Pinpoint the cell where the given text exists, returning its [x, y] midpoint coordinate. 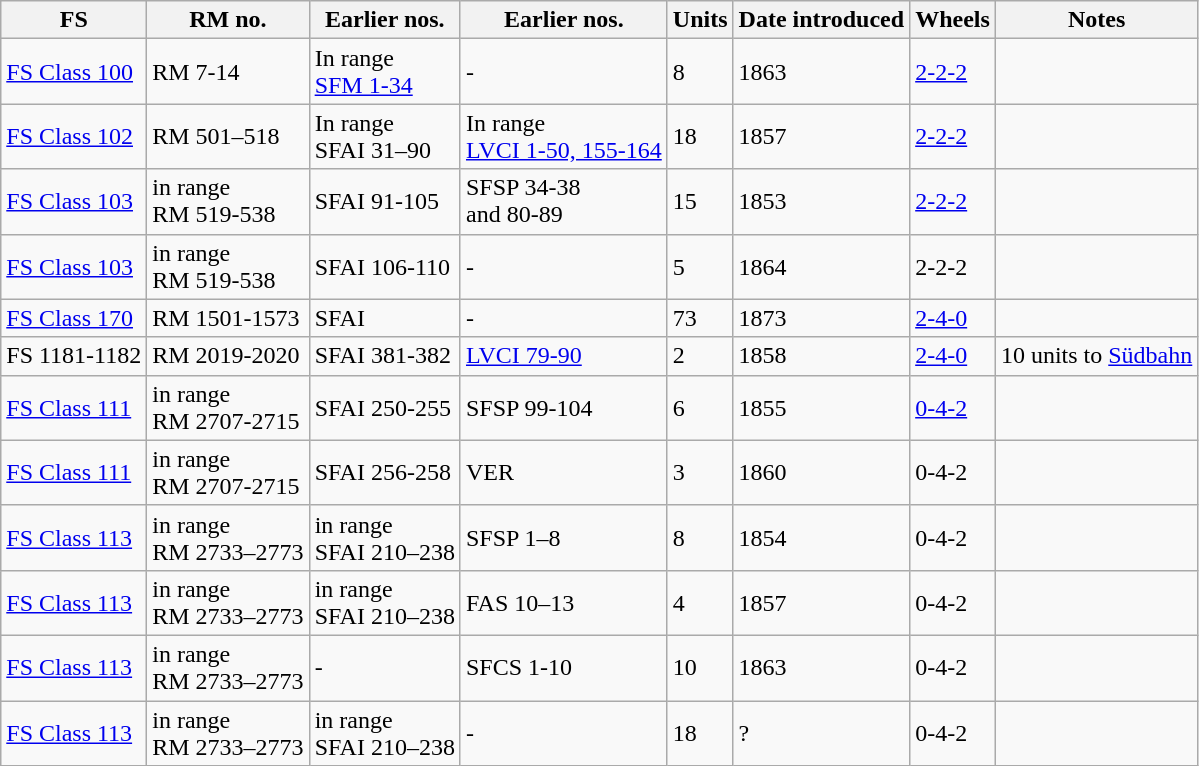
FS [74, 20]
4 [700, 602]
6 [700, 408]
RM 501–518 [228, 136]
SFAI 381-382 [384, 356]
SFCS 1-10 [564, 668]
In rangeSFAI 31–90 [384, 136]
RM no. [228, 20]
1858 [822, 356]
SFSP 34-38and 80-89 [564, 202]
5 [700, 266]
SFAI [384, 318]
SFAI 91-105 [384, 202]
SFAI 256-258 [384, 472]
In rangeSFM 1-34 [384, 72]
RM 7-14 [228, 72]
VER [564, 472]
FS Class 170 [74, 318]
73 [700, 318]
In rangeLVCI 1-50, 155-164 [564, 136]
15 [700, 202]
Notes [1096, 20]
1864 [822, 266]
1853 [822, 202]
Wheels [953, 20]
1854 [822, 538]
1855 [822, 408]
Date introduced [822, 20]
RM 2019-2020 [228, 356]
FS 1181-1182 [74, 356]
FS Class 102 [74, 136]
? [822, 732]
10 [700, 668]
3 [700, 472]
2 [700, 356]
SFSP 1–8 [564, 538]
FAS 10–13 [564, 602]
1860 [822, 472]
1873 [822, 318]
SFAI 250-255 [384, 408]
10 units to Südbahn [1096, 356]
LVCI 79-90 [564, 356]
Units [700, 20]
RM 1501-1573 [228, 318]
SFAI 106-110 [384, 266]
SFSP 99-104 [564, 408]
FS Class 100 [74, 72]
